Identify which cell holds the provided text, then report its [X, Y] central coordinate. 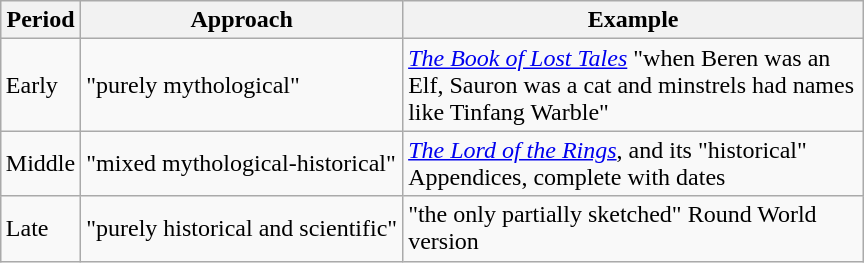
Example [634, 20]
Period [40, 20]
"purely historical and scientific" [242, 228]
Late [40, 228]
The Lord of the Rings, and its "historical" Appendices, complete with dates [634, 164]
"mixed mythological-historical" [242, 164]
The Book of Lost Tales "when Beren was an Elf, Sauron was a cat and minstrels had names like Tinfang Warble" [634, 85]
Approach [242, 20]
Middle [40, 164]
"purely mythological" [242, 85]
"the only partially sketched" Round World version [634, 228]
Early [40, 85]
